Locate the cell with the specified text and output its [X, Y] center coordinate. 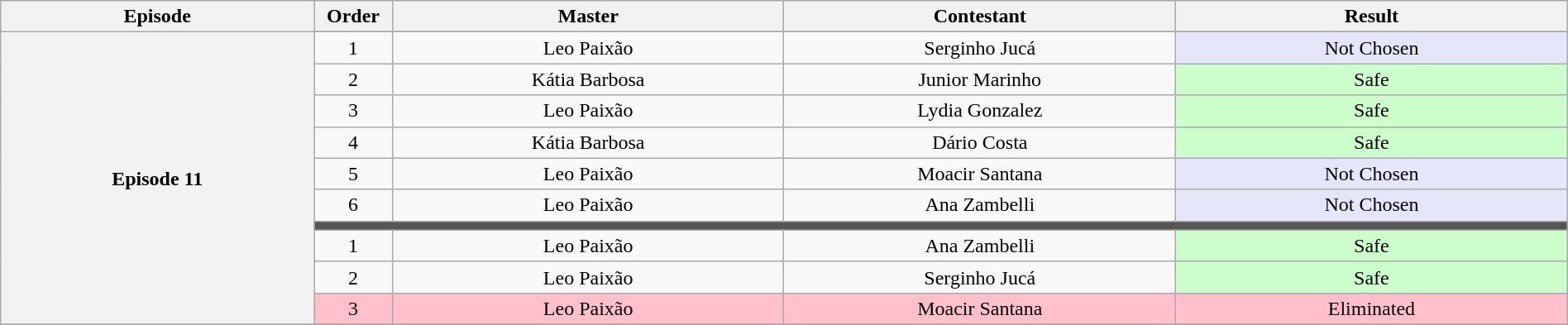
Result [1372, 17]
6 [354, 205]
Episode 11 [157, 179]
Contestant [980, 17]
Master [588, 17]
Eliminated [1372, 308]
Episode [157, 17]
Lydia Gonzalez [980, 111]
Order [354, 17]
Junior Marinho [980, 79]
5 [354, 174]
Dário Costa [980, 142]
4 [354, 142]
